Output the (x, y) coordinate of the center of the cell containing the given text.  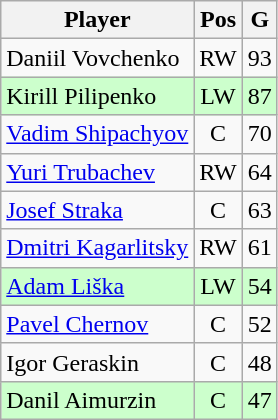
Dmitri Kagarlitsky (98, 248)
Danil Aimurzin (98, 400)
87 (260, 96)
Pavel Chernov (98, 324)
Yuri Trubachev (98, 172)
G (260, 20)
Pos (218, 20)
47 (260, 400)
64 (260, 172)
Kirill Pilipenko (98, 96)
Player (98, 20)
Vadim Shipachyov (98, 134)
52 (260, 324)
Adam Liška (98, 286)
Josef Straka (98, 210)
93 (260, 58)
61 (260, 248)
Daniil Vovchenko (98, 58)
48 (260, 362)
70 (260, 134)
63 (260, 210)
54 (260, 286)
Igor Geraskin (98, 362)
